Capture the cell that displays the provided text and extract its (x, y) central coordinate. 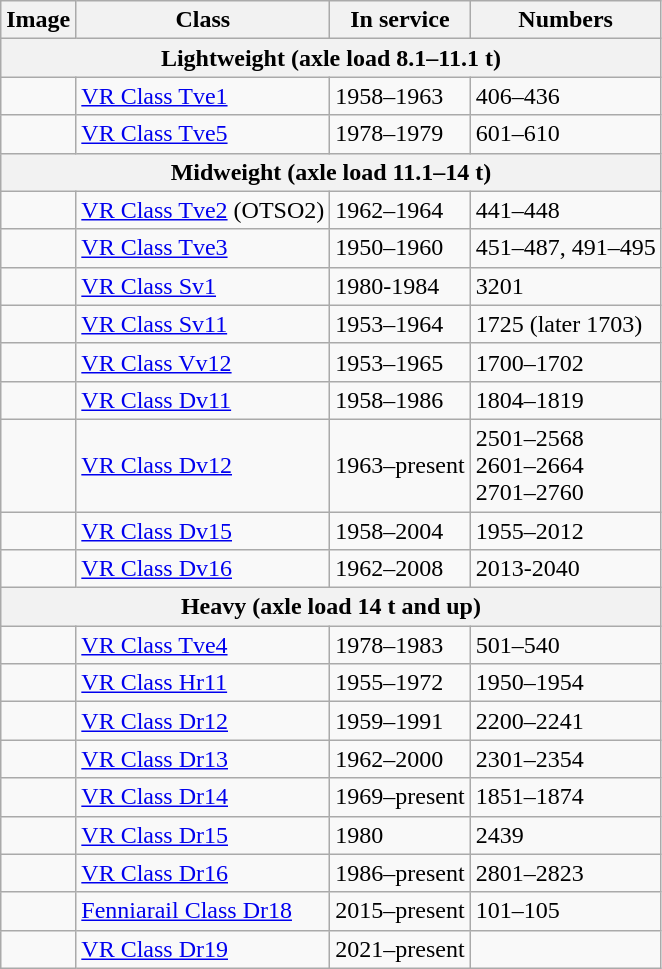
2439 (566, 835)
1958–2004 (400, 531)
VR Class Vv12 (203, 362)
1958–1963 (400, 96)
1958–1986 (400, 400)
Class (203, 20)
1986–present (400, 873)
1725 (later 1703) (566, 324)
VR Class Tve5 (203, 134)
VR Class Dv12 (203, 465)
1969–present (400, 797)
1950–1954 (566, 683)
In service (400, 20)
VR Class Dr19 (203, 949)
VR Class Dv11 (203, 400)
2301–2354 (566, 759)
VR Class Dr14 (203, 797)
2801–2823 (566, 873)
1962–1964 (400, 210)
3201 (566, 286)
VR Class Dr15 (203, 835)
1962–2000 (400, 759)
1955–1972 (400, 683)
Heavy (axle load 14 t and up) (331, 607)
2021–present (400, 949)
VR Class Dr12 (203, 721)
1980-1984 (400, 286)
1851–1874 (566, 797)
Fenniarail Class Dr18 (203, 911)
VR Class Dr16 (203, 873)
VR Class Dv15 (203, 531)
VR Class Tve4 (203, 645)
2013-2040 (566, 569)
1978–1983 (400, 645)
VR Class Dv16 (203, 569)
101–105 (566, 911)
441–448 (566, 210)
1953–1964 (400, 324)
VR Class Tve3 (203, 248)
2501–25682601–26642701–2760 (566, 465)
601–610 (566, 134)
1804–1819 (566, 400)
2200–2241 (566, 721)
1962–2008 (400, 569)
VR Class Tve2 (OTSO2) (203, 210)
VR Class Tve1 (203, 96)
Numbers (566, 20)
1978–1979 (400, 134)
Lightweight (axle load 8.1–11.1 t) (331, 58)
Midweight (axle load 11.1–14 t) (331, 172)
1959–1991 (400, 721)
Image (38, 20)
2015–present (400, 911)
451–487, 491–495 (566, 248)
1700–1702 (566, 362)
1953–1965 (400, 362)
501–540 (566, 645)
1980 (400, 835)
1950–1960 (400, 248)
1955–2012 (566, 531)
406–436 (566, 96)
VR Class Hr11 (203, 683)
1963–present (400, 465)
VR Class Dr13 (203, 759)
VR Class Sv11 (203, 324)
VR Class Sv1 (203, 286)
